From the cell containing the given text, extract its center point as [x, y] coordinate. 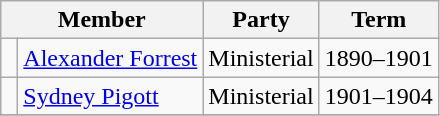
1901–1904 [378, 96]
1890–1901 [378, 58]
Member [102, 20]
Alexander Forrest [110, 58]
Sydney Pigott [110, 96]
Term [378, 20]
Party [261, 20]
